Output the [X, Y] coordinate of the center of the cell containing the given text.  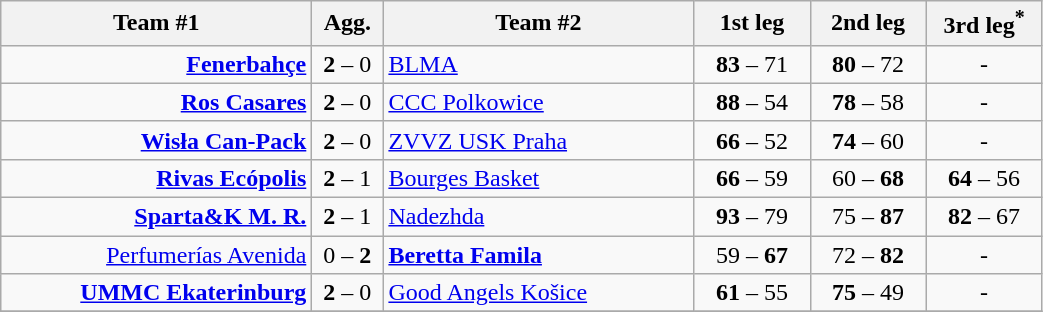
59 – 67 [752, 255]
BLMA [538, 64]
CCC Polkowice [538, 102]
Perfumerías Avenida [156, 255]
78 – 58 [868, 102]
Sparta&K M. R. [156, 217]
64 – 56 [984, 178]
60 – 68 [868, 178]
2nd leg [868, 24]
93 – 79 [752, 217]
Good Angels Košice [538, 293]
3rd leg* [984, 24]
Team #1 [156, 24]
74 – 60 [868, 140]
Ros Casares [156, 102]
Fenerbahçe [156, 64]
Rivas Ecópolis [156, 178]
80 – 72 [868, 64]
72 – 82 [868, 255]
66 – 59 [752, 178]
0 – 2 [348, 255]
Team #2 [538, 24]
Nadezhda [538, 217]
Wisła Can-Pack [156, 140]
88 – 54 [752, 102]
Beretta Famila [538, 255]
Bourges Basket [538, 178]
83 – 71 [752, 64]
75 – 87 [868, 217]
75 – 49 [868, 293]
ZVVZ USK Praha [538, 140]
82 – 67 [984, 217]
66 – 52 [752, 140]
61 – 55 [752, 293]
1st leg [752, 24]
UMMC Ekaterinburg [156, 293]
Agg. [348, 24]
